Locate the cell with the specified text and output its (x, y) center coordinate. 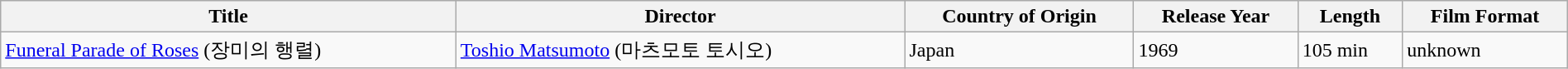
Film Format (1485, 17)
Title (228, 17)
Director (680, 17)
unknown (1485, 50)
Funeral Parade of Roses (장미의 행렬) (228, 50)
Country of Origin (1019, 17)
Toshio Matsumoto (마츠모토 토시오) (680, 50)
1969 (1216, 50)
Release Year (1216, 17)
105 min (1350, 50)
Length (1350, 17)
Japan (1019, 50)
